Search for the cell housing the specified text and yield its [X, Y] center coordinate. 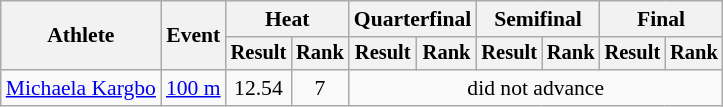
Heat [288, 19]
Final [662, 19]
Semifinal [538, 19]
Event [194, 36]
100 m [194, 88]
12.54 [259, 88]
7 [320, 88]
did not advance [536, 88]
Quarterfinal [413, 19]
Athlete [81, 36]
Michaela Kargbo [81, 88]
